Find where the given text appears and provide that cell's center as (X, Y) coordinate. 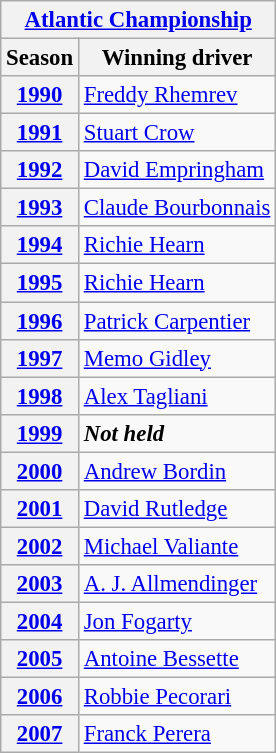
2000 (40, 471)
Michael Valiante (176, 546)
Freddy Rhemrev (176, 95)
2001 (40, 509)
Season (40, 58)
David Empringham (176, 170)
2002 (40, 546)
Alex Tagliani (176, 396)
2004 (40, 621)
David Rutledge (176, 509)
1991 (40, 133)
Franck Perera (176, 734)
2007 (40, 734)
Winning driver (176, 58)
1994 (40, 245)
1993 (40, 208)
Antoine Bessette (176, 659)
1990 (40, 95)
1999 (40, 433)
A. J. Allmendinger (176, 584)
Andrew Bordin (176, 471)
2003 (40, 584)
1992 (40, 170)
Stuart Crow (176, 133)
1996 (40, 321)
Not held (176, 433)
Memo Gidley (176, 358)
Patrick Carpentier (176, 321)
1997 (40, 358)
1995 (40, 283)
Atlantic Championship (138, 20)
Claude Bourbonnais (176, 208)
1998 (40, 396)
2005 (40, 659)
Jon Fogarty (176, 621)
2006 (40, 697)
Robbie Pecorari (176, 697)
